Return the [x, y] coordinate for the center point of the cell that contains the specified text.  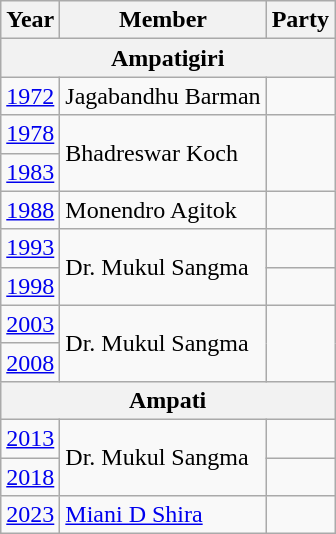
2018 [30, 477]
Miani D Shira [163, 515]
1972 [30, 96]
1983 [30, 172]
Monendro Agitok [163, 210]
2003 [30, 324]
1988 [30, 210]
Ampati [168, 400]
2023 [30, 515]
1998 [30, 286]
Member [163, 20]
Bhadreswar Koch [163, 153]
Jagabandhu Barman [163, 96]
1978 [30, 134]
Party [300, 20]
Ampatigiri [168, 58]
Year [30, 20]
2013 [30, 438]
1993 [30, 248]
2008 [30, 362]
